From the cell containing the given text, extract its center point as (X, Y) coordinate. 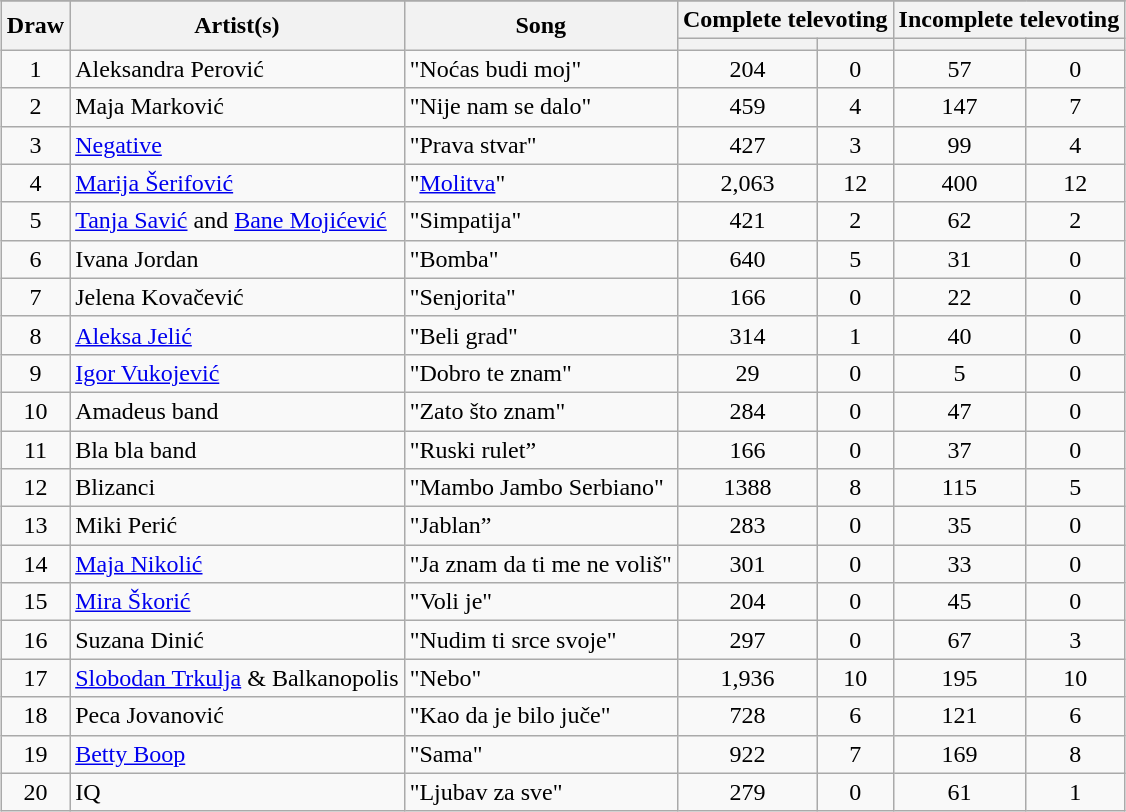
11 (35, 449)
19 (35, 754)
29 (747, 373)
421 (747, 221)
"Nije nam se dalo" (540, 107)
Tanja Savić and Bane Mojićević (237, 221)
427 (747, 145)
922 (747, 754)
IQ (237, 792)
9 (35, 373)
18 (35, 716)
Aleksa Jelić (237, 335)
Mira Škorić (237, 602)
"Nebo" (540, 678)
22 (960, 297)
Betty Boop (237, 754)
Miki Perić (237, 526)
Blizanci (237, 488)
121 (960, 716)
Negative (237, 145)
Ivana Jordan (237, 259)
284 (747, 411)
169 (960, 754)
Bla bla band (237, 449)
459 (747, 107)
Aleksandra Perović (237, 69)
2,063 (747, 183)
61 (960, 792)
45 (960, 602)
15 (35, 602)
"Noćas budi moj" (540, 69)
Draw (35, 26)
"Ja znam da ti me ne voliš" (540, 564)
Marija Šerifović (237, 183)
1,936 (747, 678)
Jelena Kovačević (237, 297)
728 (747, 716)
Maja Nikolić (237, 564)
"Kao da je bilo juče" (540, 716)
640 (747, 259)
Amadeus band (237, 411)
13 (35, 526)
47 (960, 411)
"Sama" (540, 754)
Incomplete televoting (1009, 20)
17 (35, 678)
"Zato što znam" (540, 411)
147 (960, 107)
"Senjorita" (540, 297)
"Dobro te znam" (540, 373)
62 (960, 221)
Slobodan Trkulja & Balkanopolis (237, 678)
195 (960, 678)
31 (960, 259)
301 (747, 564)
40 (960, 335)
16 (35, 640)
283 (747, 526)
"Voli je" (540, 602)
"Nudim ti srce svoje" (540, 640)
"Mambo Jambo Serbiano" (540, 488)
"Molitva" (540, 183)
Suzana Dinić (237, 640)
Igor Vukojević (237, 373)
"Beli grad" (540, 335)
Maja Marković (237, 107)
35 (960, 526)
Peca Jovanović (237, 716)
314 (747, 335)
"Prava stvar" (540, 145)
400 (960, 183)
57 (960, 69)
1388 (747, 488)
99 (960, 145)
279 (747, 792)
"Ljubav za sve" (540, 792)
67 (960, 640)
"Bomba" (540, 259)
Complete televoting (785, 20)
20 (35, 792)
14 (35, 564)
33 (960, 564)
37 (960, 449)
"Simpatija" (540, 221)
Artist(s) (237, 26)
115 (960, 488)
"Jablan” (540, 526)
"Ruski rulet” (540, 449)
297 (747, 640)
Song (540, 26)
